Determine the [X, Y] coordinate at the center of the cell enclosing the given text.  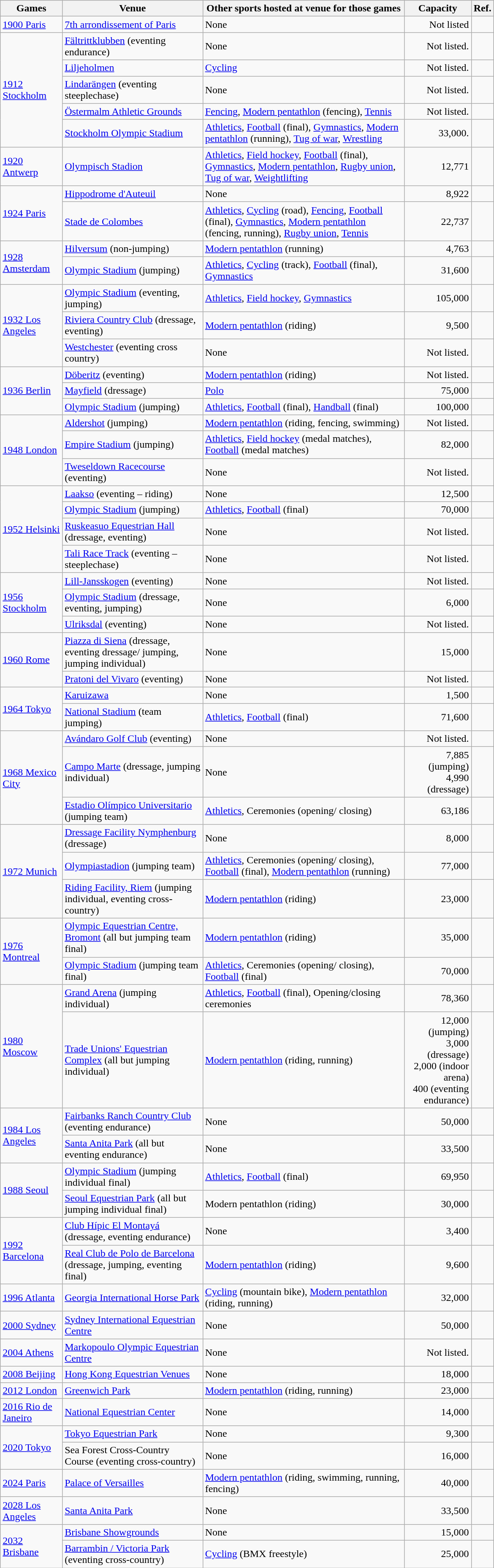
75,000 [438, 391]
1988 Seoul [31, 1190]
3,400 [438, 1231]
Olympic Stadium (jumping individual final) [133, 1176]
2016 Rio de Janeiro [31, 1412]
Modern pentathlon (riding, fencing, swimming) [303, 423]
Laakso (eventing – riding) [133, 494]
Stade de Colombes [133, 221]
Athletics, Field hockey, Gymnastics [303, 298]
Capacity [438, 8]
Grand Arena (jumping individual) [133, 998]
25,000 [438, 1554]
Ulriksdal (eventing) [133, 624]
69,950 [438, 1176]
Olympisch Stadion [133, 166]
1912 Stockholm [31, 89]
1920 Antwerp [31, 166]
Dressage Facility Nymphenburg (dressage) [133, 838]
1924 Paris [31, 213]
2028 Los Angeles [31, 1511]
7th arrondissement of Paris [133, 24]
2012 London [31, 1390]
2032 Brisbane [31, 1546]
Lindarängen (eventing steeplechase) [133, 89]
18,000 [438, 1374]
Ruskeasuo Equestrian Hall (dressage, eventing) [133, 532]
8,000 [438, 838]
1960 Rome [31, 660]
Sydney International Equestrian Centre [133, 1325]
Aldershot (jumping) [133, 423]
Avándaro Golf Club (eventing) [133, 739]
Modern pentathlon (running) [303, 249]
14,000 [438, 1412]
1996 Atlanta [31, 1298]
12,500 [438, 494]
Cycling (BMX freestyle) [303, 1554]
Fencing, Modern pentathlon (fencing), Tennis [303, 111]
Markopoulo Olympic Equestrian Centre [133, 1353]
2020 Tokyo [31, 1447]
Games [31, 8]
1,500 [438, 695]
Olympic Stadium (jumping team final) [133, 971]
Palace of Versailles [133, 1483]
Olympic Equestrian Centre, Bromont (all but jumping team final) [133, 938]
9,600 [438, 1265]
2000 Sydney [31, 1325]
1980 Moscow [31, 1046]
Athletics, Cycling (road), Fencing, Football (final), Gymnastics, Modern pentathlon (fencing, running), Rugby union, Tennis [303, 221]
78,360 [438, 998]
1936 Berlin [31, 391]
Polo [303, 391]
Karuizawa [133, 695]
Athletics, Cycling (track), Football (final), Gymnastics [303, 270]
22,737 [438, 221]
Olympic Stadium (eventing, jumping) [133, 298]
Brisbane Showgrounds [133, 1532]
Riviera Country Club (dressage, eventing) [133, 326]
7,885 (jumping)4,990 (dressage) [438, 772]
8,922 [438, 194]
1972 Munich [31, 871]
Other sports hosted at venue for those games [303, 8]
12,771 [438, 166]
6,000 [438, 603]
Stockholm Olympic Stadium [133, 133]
Georgia International Horse Park [133, 1298]
Pratoni del Vivaro (eventing) [133, 679]
1984 Los Angeles [31, 1135]
Real Club de Polo de Barcelona (dressage, jumping, eventing final) [133, 1265]
Fältrittklubben (eventing endurance) [133, 46]
National Equestrian Center [133, 1412]
Lill-Jansskogen (eventing) [133, 581]
Athletics, Football (final), Handball (final) [303, 407]
Olympic Stadium (dressage, eventing, jumping) [133, 603]
Modern pentathlon (riding, swimming, running, fencing) [303, 1483]
40,000 [438, 1483]
Östermalm Athletic Grounds [133, 111]
Athletics, Football (final), Gymnastics, Modern pentathlon (running), Tug of war, Wrestling [303, 133]
1948 London [31, 450]
Tali Race Track (eventing – steeplechase) [133, 559]
Santa Anita Park (all but eventing endurance) [133, 1149]
1992 Barcelona [31, 1251]
4,763 [438, 249]
Fairbanks Ranch Country Club (eventing endurance) [133, 1122]
Westchester (eventing cross country) [133, 353]
16,000 [438, 1456]
33,000. [438, 133]
Riding Facility, Riem (jumping individual, eventing cross-country) [133, 899]
35,000 [438, 938]
1976 Montreal [31, 951]
Hippodrome d'Auteuil [133, 194]
82,000 [438, 445]
2004 Athens [31, 1353]
Cycling [303, 68]
Piazza di Siena (dressage, eventing dressage/ jumping, jumping individual) [133, 652]
9,300 [438, 1434]
2024 Paris [31, 1483]
Tweseldown Racecourse (eventing) [133, 472]
Athletics, Field hockey (medal matches), Football (medal matches) [303, 445]
Santa Anita Park [133, 1511]
Athletics, Ceremonies (opening/ closing) [303, 811]
105,000 [438, 298]
71,600 [438, 717]
Barrambin / Victoria Park (eventing cross-country) [133, 1554]
Athletics, Field hockey, Football (final), Gymnastics, Modern pentathlon, Rugby union, Tug of war, Weightlifting [303, 166]
1952 Helsinki [31, 529]
Athletics, Ceremonies (opening/ closing), Football (final) [303, 971]
1900 Paris [31, 24]
Döberitz (eventing) [133, 375]
77,000 [438, 866]
30,000 [438, 1204]
Venue [133, 8]
1956 Stockholm [31, 603]
Athletics, Football (final), Opening/closing ceremonies [303, 998]
1964 Tokyo [31, 709]
32,000 [438, 1298]
Cycling (mountain bike), Modern pentathlon (riding, running) [303, 1298]
Mayfield (dressage) [133, 391]
Hong Kong Equestrian Venues [133, 1374]
9,500 [438, 326]
Not listed [438, 24]
Olympiastadion (jumping team) [133, 866]
Tokyo Equestrian Park [133, 1434]
Club Hípic El Montayá (dressage, eventing endurance) [133, 1231]
Greenwich Park [133, 1390]
1928 Amsterdam [31, 262]
Sea Forest Cross-Country Course (eventing cross-country) [133, 1456]
Campo Marte (dressage, jumping individual) [133, 772]
Trade Unions' Equestrian Complex (all but jumping individual) [133, 1060]
31,600 [438, 270]
12,000 (jumping)3,000 (dressage)2,000 (indoor arena)400 (eventing endurance) [438, 1060]
2008 Beijing [31, 1374]
Estadio Olímpico Universitario (jumping team) [133, 811]
Empire Stadium (jumping) [133, 445]
National Stadium (team jumping) [133, 717]
Hilversum (non-jumping) [133, 249]
63,186 [438, 811]
Athletics, Ceremonies (opening/ closing), Football (final), Modern pentathlon (running) [303, 866]
1968 Mexico City [31, 778]
100,000 [438, 407]
Ref. [482, 8]
Liljeholmen [133, 68]
1932 Los Angeles [31, 326]
Seoul Equestrian Park (all but jumping individual final) [133, 1204]
